Pinpoint the cell where the given text exists, returning its (x, y) midpoint coordinate. 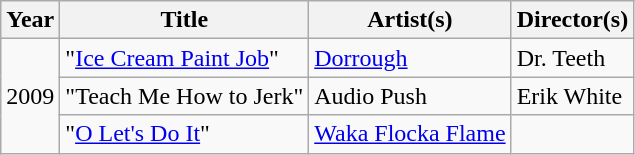
"Ice Cream Paint Job" (184, 58)
Audio Push (410, 96)
Erik White (572, 96)
Director(s) (572, 20)
Artist(s) (410, 20)
Waka Flocka Flame (410, 134)
2009 (30, 96)
Title (184, 20)
"O Let's Do It" (184, 134)
Year (30, 20)
Dorrough (410, 58)
Dr. Teeth (572, 58)
"Teach Me How to Jerk" (184, 96)
